Search for the cell housing the specified text and yield its (x, y) center coordinate. 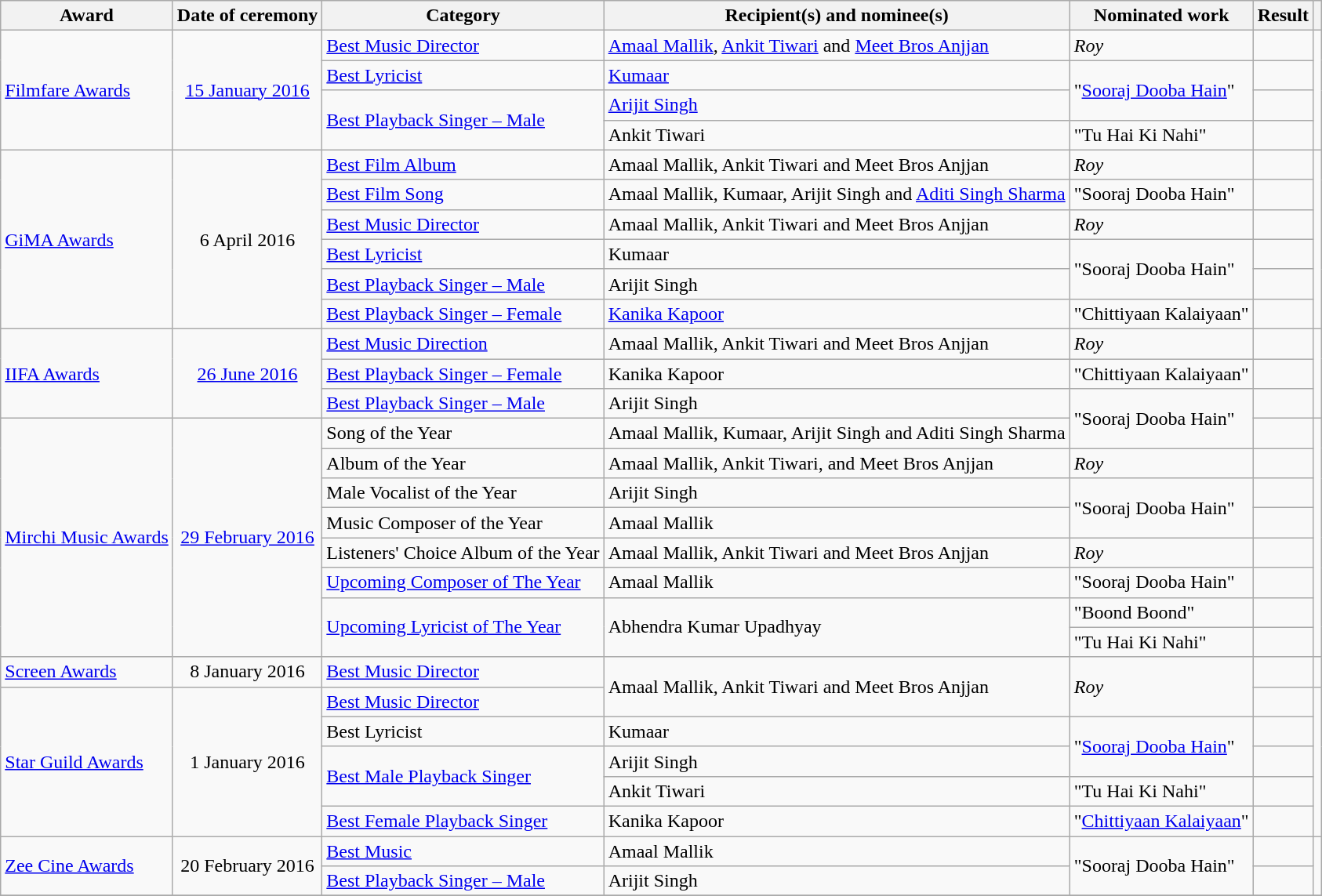
Category (463, 16)
Best Film Album (463, 165)
Mirchi Music Awards (87, 538)
Best Music Direction (463, 343)
Listeners' Choice Album of the Year (463, 553)
20 February 2016 (248, 865)
Zee Cine Awards (87, 865)
29 February 2016 (248, 538)
Nominated work (1161, 16)
Result (1283, 16)
Song of the Year (463, 433)
"Boond Boond" (1161, 612)
15 January 2016 (248, 90)
6 April 2016 (248, 239)
8 January 2016 (248, 672)
Abhendra Kumar Upadhyay (837, 627)
Recipient(s) and nominee(s) (837, 16)
Date of ceremony (248, 16)
Screen Awards (87, 672)
IIFA Awards (87, 373)
1 January 2016 (248, 761)
GiMA Awards (87, 239)
Upcoming Lyricist of The Year (463, 627)
Filmfare Awards (87, 90)
Best Female Playback Singer (463, 821)
Best Male Playback Singer (463, 776)
Best Music (463, 851)
Male Vocalist of the Year (463, 493)
Best Film Song (463, 194)
Star Guild Awards (87, 761)
Upcoming Composer of The Year (463, 582)
Award (87, 16)
Music Composer of the Year (463, 523)
26 June 2016 (248, 373)
Amaal Mallik, Ankit Tiwari, and Meet Bros Anjjan (837, 463)
Album of the Year (463, 463)
